Identify which cell holds the provided text, then report its (X, Y) central coordinate. 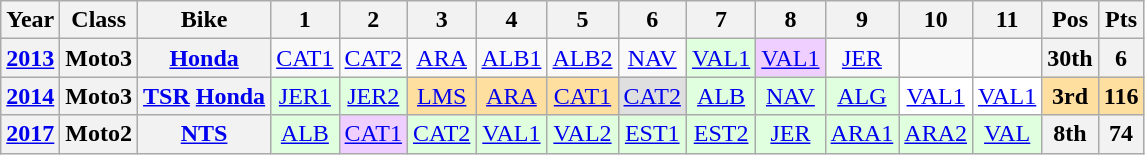
VAL (1008, 134)
11 (1008, 20)
Pts (1121, 20)
10 (936, 20)
Class (99, 20)
Moto2 (99, 134)
74 (1121, 134)
Pos (1070, 20)
ALB1 (512, 58)
ARA2 (936, 134)
Year (30, 20)
2013 (30, 58)
30th (1070, 58)
5 (582, 20)
3 (441, 20)
8 (790, 20)
8th (1070, 134)
EST1 (652, 134)
2014 (30, 96)
7 (720, 20)
JER1 (305, 96)
Bike (204, 20)
ALB2 (582, 58)
TSR Honda (204, 96)
ALG (862, 96)
2 (373, 20)
4 (512, 20)
3rd (1070, 96)
VAL2 (582, 134)
116 (1121, 96)
JER2 (373, 96)
Honda (204, 58)
1 (305, 20)
EST2 (720, 134)
NTS (204, 134)
ARA1 (862, 134)
LMS (441, 96)
2017 (30, 134)
9 (862, 20)
